Return [X, Y] of the center of cell containing provided text 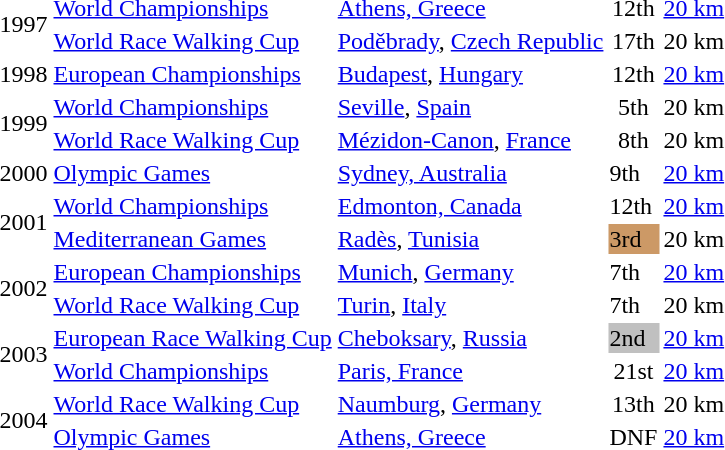
13th [634, 404]
Mediterranean Games [192, 239]
Olympic Games [192, 173]
Naumburg, Germany [470, 404]
Radès, Tunisia [470, 239]
Poděbrady, Czech Republic [470, 41]
17th [634, 41]
Seville, Spain [470, 107]
Paris, France [470, 371]
5th [634, 107]
Cheboksary, Russia [470, 338]
2nd [634, 338]
Munich, Germany [470, 272]
European Race Walking Cup [192, 338]
Budapest, Hungary [470, 74]
9th [634, 173]
21st [634, 371]
Sydney, Australia [470, 173]
Turin, Italy [470, 305]
Edmonton, Canada [470, 206]
8th [634, 140]
Mézidon-Canon, France [470, 140]
3rd [634, 239]
